Identify which cell holds the provided text, then report its (X, Y) central coordinate. 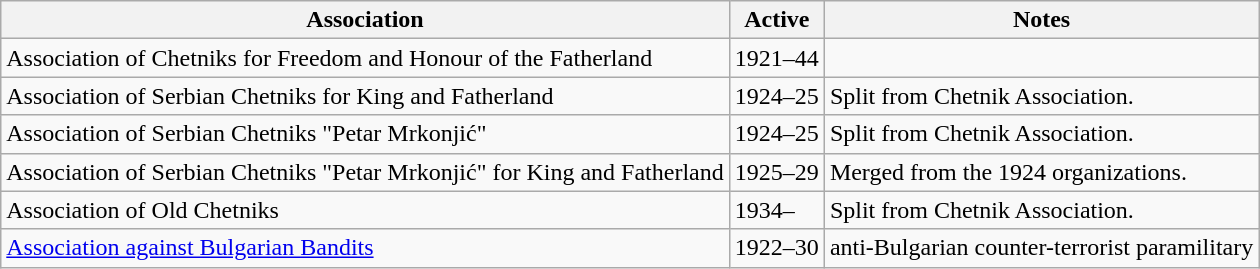
Active (776, 20)
Association of Old Chetniks (366, 210)
Association of Serbian Chetniks "Petar Mrkonjić" for King and Fatherland (366, 172)
1925–29 (776, 172)
1922–30 (776, 248)
Merged from the 1924 organizations. (1041, 172)
Association of Chetniks for Freedom and Honour of the Fatherland (366, 58)
1921–44 (776, 58)
anti-Bulgarian counter-terrorist paramilitary (1041, 248)
1934– (776, 210)
Association (366, 20)
Notes (1041, 20)
Association of Serbian Chetniks "Petar Mrkonjić" (366, 134)
Association against Bulgarian Bandits (366, 248)
Association of Serbian Chetniks for King and Fatherland (366, 96)
